Output the [X, Y] coordinate of the center of the cell containing the given text.  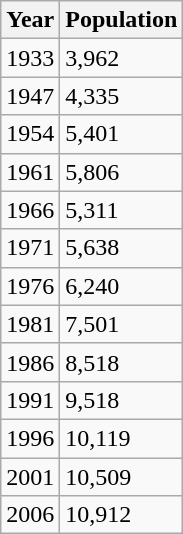
1986 [30, 362]
5,401 [122, 134]
1947 [30, 96]
1991 [30, 400]
2001 [30, 477]
5,638 [122, 248]
1976 [30, 286]
1996 [30, 438]
Year [30, 20]
1961 [30, 172]
7,501 [122, 324]
10,509 [122, 477]
3,962 [122, 58]
9,518 [122, 400]
Population [122, 20]
6,240 [122, 286]
5,311 [122, 210]
10,912 [122, 515]
1954 [30, 134]
4,335 [122, 96]
8,518 [122, 362]
10,119 [122, 438]
1966 [30, 210]
1981 [30, 324]
5,806 [122, 172]
1971 [30, 248]
2006 [30, 515]
1933 [30, 58]
